Pinpoint the cell where the given text exists, returning its (x, y) midpoint coordinate. 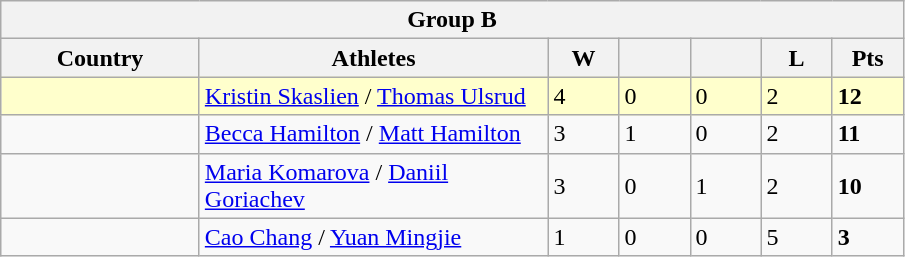
10 (868, 186)
Country (100, 58)
Pts (868, 58)
Athletes (374, 58)
Kristin Skaslien / Thomas Ulsrud (374, 96)
5 (796, 237)
4 (584, 96)
Maria Komarova / Daniil Goriachev (374, 186)
L (796, 58)
11 (868, 134)
12 (868, 96)
Group B (452, 20)
Cao Chang / Yuan Mingjie (374, 237)
W (584, 58)
Becca Hamilton / Matt Hamilton (374, 134)
